Return [X, Y] of the center of cell containing provided text 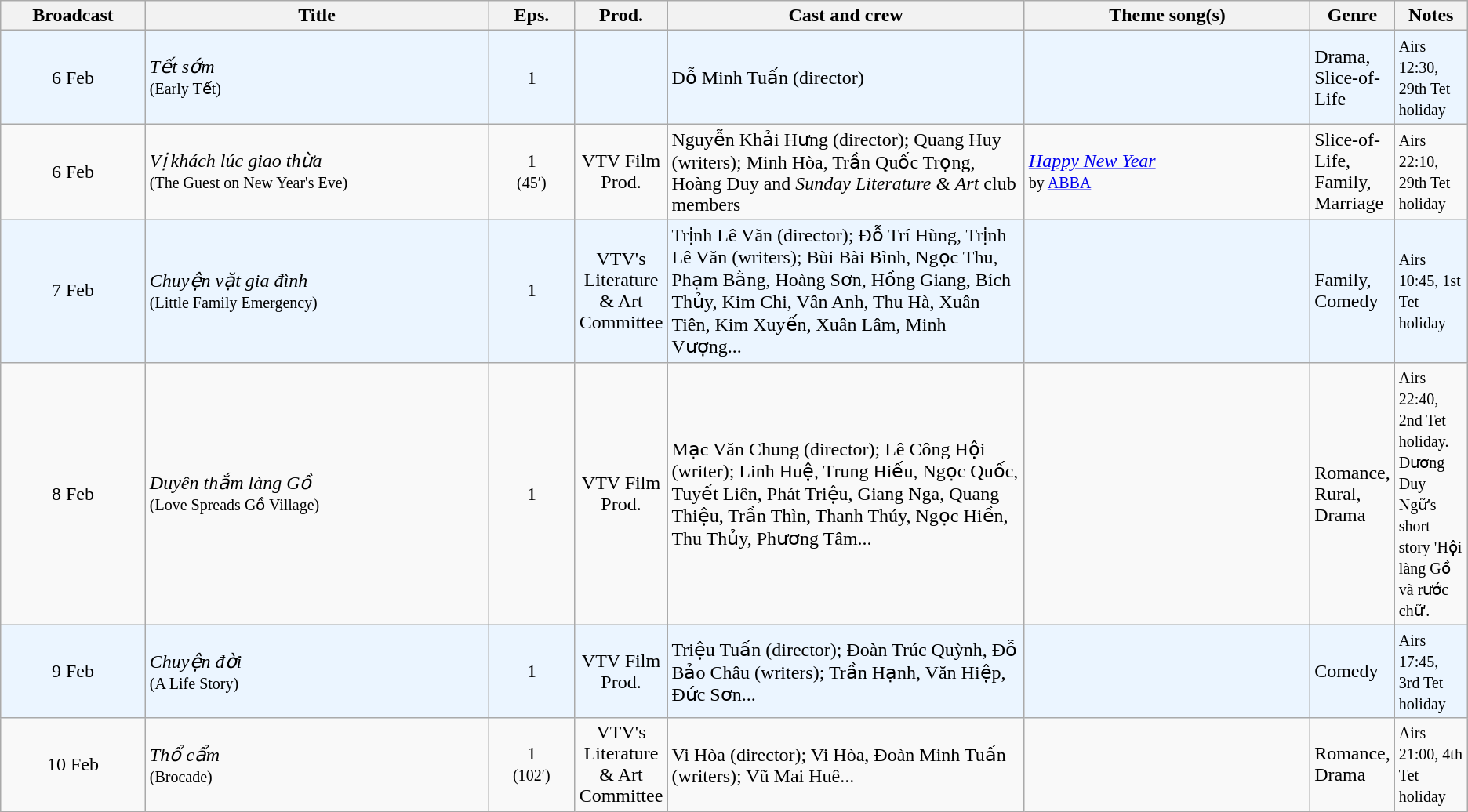
Title [317, 16]
Vị khách lúc giao thừa (The Guest on New Year's Eve) [317, 172]
Theme song(s) [1167, 16]
Comedy [1353, 671]
Chuyện đời (A Life Story) [317, 671]
Eps. [532, 16]
Airs 22:40, 2nd Tet holiday. Dương Duy Ngữ's short story 'Hội làng Gồ và rước chữ'. [1430, 494]
Romance, Drama [1353, 765]
Prod. [621, 16]
10 Feb [74, 765]
9 Feb [74, 671]
Tết sớm (Early Tết) [317, 77]
Slice-of-Life, Family, Marriage [1353, 172]
Genre [1353, 16]
7 Feb [74, 291]
Family, Comedy [1353, 291]
Vi Hòa (director); Vi Hòa, Đoàn Minh Tuấn (writers); Vũ Mai Huê... [845, 765]
Airs 21:00, 4th Tet holiday [1430, 765]
Airs 17:45, 3rd Tet holiday [1430, 671]
Happy New Yearby ABBA [1167, 172]
Chuyện vặt gia đình (Little Family Emergency) [317, 291]
Airs 22:10, 29th Tet holiday [1430, 172]
Đỗ Minh Tuấn (director) [845, 77]
Airs 10:45, 1st Tet holiday [1430, 291]
Broadcast [74, 16]
Romance, Rural, Drama [1353, 494]
Triệu Tuấn (director); Đoàn Trúc Quỳnh, Đỗ Bảo Châu (writers); Trần Hạnh, Văn Hiệp, Đức Sơn... [845, 671]
Airs 12:30, 29th Tet holiday [1430, 77]
Thổ cẩm (Brocade) [317, 765]
Drama, Slice-of-Life [1353, 77]
Nguyễn Khải Hưng (director); Quang Huy (writers); Minh Hòa, Trần Quốc Trọng, Hoàng Duy and Sunday Literature & Art club members [845, 172]
1(102′) [532, 765]
Cast and crew [845, 16]
Duyên thắm làng Gồ (Love Spreads Gồ Village) [317, 494]
8 Feb [74, 494]
1(45′) [532, 172]
Notes [1430, 16]
